From the cell containing the given text, extract its center point as [x, y] coordinate. 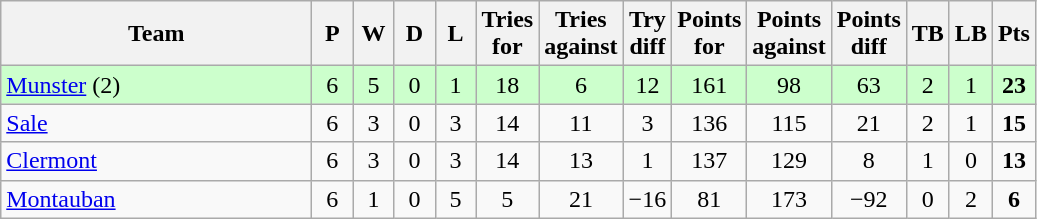
81 [710, 199]
115 [789, 123]
129 [789, 161]
63 [868, 85]
18 [508, 85]
12 [648, 85]
8 [868, 161]
TB [928, 34]
Pts [1014, 34]
11 [581, 123]
Points against [789, 34]
23 [1014, 85]
−16 [648, 199]
Tries against [581, 34]
Team [156, 34]
−92 [868, 199]
136 [710, 123]
15 [1014, 123]
137 [710, 161]
P [332, 34]
98 [789, 85]
Points for [710, 34]
L [456, 34]
Munster (2) [156, 85]
Tries for [508, 34]
Sale [156, 123]
LB [970, 34]
D [414, 34]
161 [710, 85]
173 [789, 199]
W [374, 34]
Clermont [156, 161]
Montauban [156, 199]
Points diff [868, 34]
Try diff [648, 34]
